Return the [X, Y] coordinate for the center point of the cell that contains the specified text.  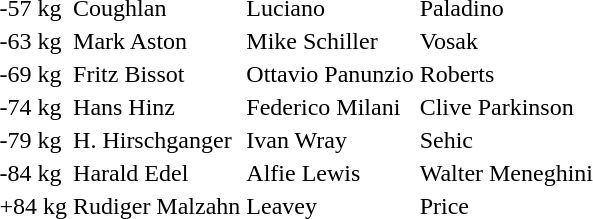
Mike Schiller [330, 41]
Ottavio Panunzio [330, 74]
Fritz Bissot [157, 74]
Ivan Wray [330, 140]
Federico Milani [330, 107]
Mark Aston [157, 41]
Hans Hinz [157, 107]
Harald Edel [157, 173]
H. Hirschganger [157, 140]
Alfie Lewis [330, 173]
